Detect which cell encompasses the target text, then output its (x, y) center coordinate. 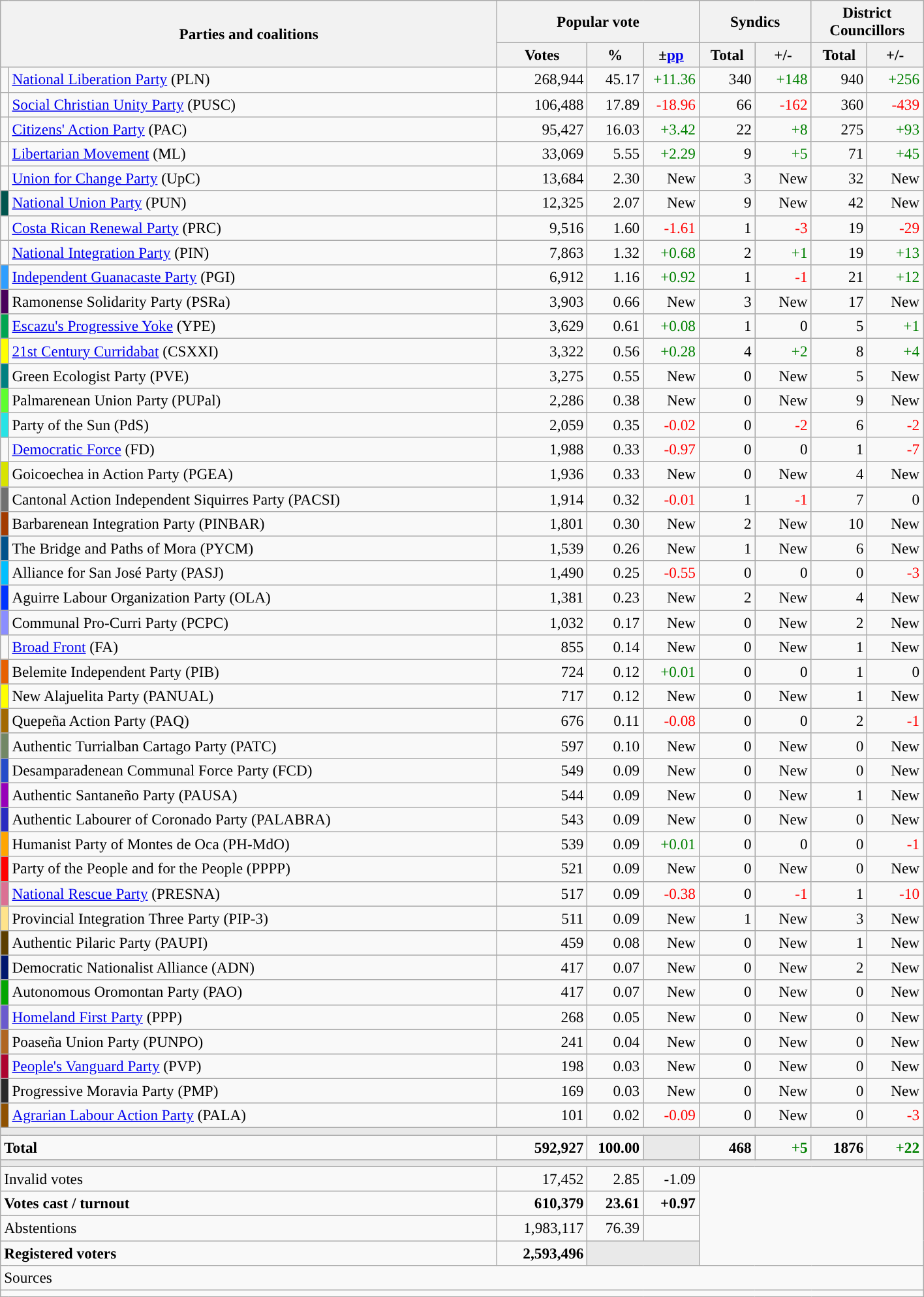
Homeland First Party (PPP) (253, 1017)
Social Christian Unity Party (PUSC) (253, 104)
544 (542, 794)
66 (727, 104)
+22 (895, 1147)
People's Vanguard Party (PVP) (253, 1066)
-29 (895, 228)
Authentic Turrialban Cartago Party (PATC) (253, 745)
597 (542, 745)
71 (839, 153)
+256 (895, 80)
2,286 (542, 400)
539 (542, 844)
Sources (462, 1277)
2,059 (542, 425)
1.16 (615, 277)
17.89 (615, 104)
+13 (895, 252)
0.02 (615, 1116)
Autonomous Oromontan Party (PAO) (253, 992)
268,944 (542, 80)
Union for Change Party (UpC) (253, 178)
101 (542, 1116)
198 (542, 1066)
511 (542, 918)
National Union Party (PUN) (253, 203)
-1.09 (671, 1179)
±pp (671, 55)
-0.09 (671, 1116)
32 (839, 178)
940 (839, 80)
+0.68 (671, 252)
855 (542, 647)
0.23 (615, 597)
3,275 (542, 375)
3,629 (542, 326)
0.30 (615, 523)
Abstentions (249, 1228)
45.17 (615, 80)
-162 (783, 104)
New Alajuelita Party (PANUAL) (253, 696)
21 (839, 277)
+4 (895, 351)
16.03 (615, 129)
% (615, 55)
0.17 (615, 622)
Goicoechea in Action Party (PGEA) (253, 474)
2,593,496 (542, 1253)
1,539 (542, 548)
+93 (895, 129)
106,488 (542, 104)
717 (542, 696)
Authentic Santaneño Party (PAUSA) (253, 794)
100.00 (615, 1147)
+12 (895, 277)
340 (727, 80)
Syndics (755, 21)
Votes cast / turnout (249, 1204)
Ramonense Solidarity Party (PSRa) (253, 302)
0.11 (615, 721)
468 (727, 1147)
0.10 (615, 745)
Humanist Party of Montes de Oca (PH-MdO) (253, 844)
-0.08 (671, 721)
The Bridge and Paths of Mora (PYCM) (253, 548)
Democratic Nationalist Alliance (ADN) (253, 967)
0.14 (615, 647)
Poaseña Union Party (PUNPO) (253, 1041)
0.25 (615, 572)
517 (542, 894)
1,381 (542, 597)
-0.38 (671, 894)
Votes (542, 55)
275 (839, 129)
0.32 (615, 499)
1,988 (542, 450)
Communal Pro-Curri Party (PCPC) (253, 622)
1.60 (615, 228)
Costa Rican Renewal Party (PRC) (253, 228)
Popular vote (598, 21)
23.61 (615, 1204)
District Councillors (867, 21)
+8 (783, 129)
Progressive Moravia Party (PMP) (253, 1091)
12,325 (542, 203)
241 (542, 1041)
0.08 (615, 943)
1,983,117 (542, 1228)
76.39 (615, 1228)
0.38 (615, 400)
+3.42 (671, 129)
521 (542, 869)
1876 (839, 1147)
0.61 (615, 326)
2.85 (615, 1179)
-7 (895, 450)
Agrarian Labour Action Party (PALA) (253, 1116)
Authentic Labourer of Coronado Party (PALABRA) (253, 819)
13,684 (542, 178)
Party of the People and for the People (PPPP) (253, 869)
-0.97 (671, 450)
Barbarenean Integration Party (PINBAR) (253, 523)
Independent Guanacaste Party (PGI) (253, 277)
360 (839, 104)
21st Century Curridabat (CSXXI) (253, 351)
-439 (895, 104)
2.07 (615, 203)
0.66 (615, 302)
3,322 (542, 351)
7,863 (542, 252)
5.55 (615, 153)
1.32 (615, 252)
+45 (895, 153)
0.04 (615, 1041)
+2 (783, 351)
0.35 (615, 425)
459 (542, 943)
+2.29 (671, 153)
33,069 (542, 153)
-0.02 (671, 425)
Invalid votes (249, 1179)
0.55 (615, 375)
Cantonal Action Independent Siquirres Party (PACSI) (253, 499)
Escazu's Progressive Yoke (YPE) (253, 326)
Libertarian Movement (ML) (253, 153)
169 (542, 1091)
543 (542, 819)
95,427 (542, 129)
Desamparadenean Communal Force Party (FCD) (253, 770)
Party of the Sun (PdS) (253, 425)
Parties and coalitions (249, 34)
-0.55 (671, 572)
-10 (895, 894)
268 (542, 1017)
Green Ecologist Party (PVE) (253, 375)
+148 (783, 80)
549 (542, 770)
42 (839, 203)
676 (542, 721)
9,516 (542, 228)
Aguirre Labour Organization Party (OLA) (253, 597)
10 (839, 523)
592,927 (542, 1147)
Broad Front (FA) (253, 647)
+0.28 (671, 351)
+0.92 (671, 277)
1,801 (542, 523)
6,912 (542, 277)
+0.08 (671, 326)
-0.01 (671, 499)
+11.36 (671, 80)
Palmarenean Union Party (PUPal) (253, 400)
1,032 (542, 622)
Quepeña Action Party (PAQ) (253, 721)
-1.61 (671, 228)
1,490 (542, 572)
Authentic Pilaric Party (PAUPI) (253, 943)
National Rescue Party (PRESNA) (253, 894)
3,903 (542, 302)
National Liberation Party (PLN) (253, 80)
Alliance for San José Party (PASJ) (253, 572)
Registered voters (249, 1253)
8 (839, 351)
Citizens' Action Party (PAC) (253, 129)
+0.97 (671, 1204)
17,452 (542, 1179)
7 (839, 499)
-18.96 (671, 104)
0.05 (615, 1017)
0.26 (615, 548)
National Integration Party (PIN) (253, 252)
1,936 (542, 474)
22 (727, 129)
2.30 (615, 178)
724 (542, 672)
Provincial Integration Three Party (PIP-3) (253, 918)
0.56 (615, 351)
610,379 (542, 1204)
1,914 (542, 499)
Belemite Independent Party (PIB) (253, 672)
17 (839, 302)
Democratic Force (FD) (253, 450)
